Output the [x, y] coordinate of the center of the cell containing the given text.  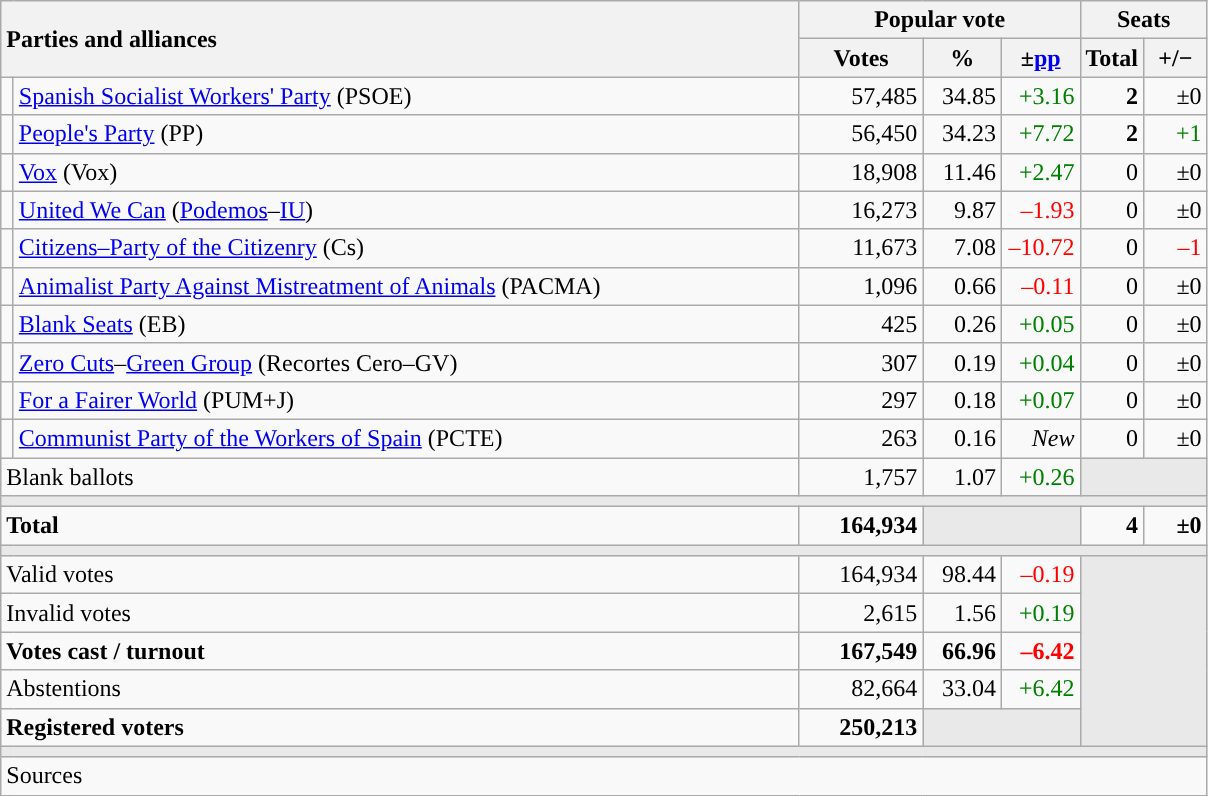
–10.72 [1040, 248]
+0.19 [1040, 613]
Spanish Socialist Workers' Party (PSOE) [406, 96]
–0.11 [1040, 286]
+2.47 [1040, 172]
Blank ballots [400, 477]
–1.93 [1040, 210]
11,673 [861, 248]
2,615 [861, 613]
Invalid votes [400, 613]
–1 [1176, 248]
+0.07 [1040, 400]
297 [861, 400]
Votes [861, 58]
For a Fairer World (PUM+J) [406, 400]
Abstentions [400, 689]
1,096 [861, 286]
±pp [1040, 58]
Communist Party of the Workers of Spain (PCTE) [406, 438]
Registered voters [400, 727]
11.46 [962, 172]
0.16 [962, 438]
+/− [1176, 58]
Votes cast / turnout [400, 651]
–0.19 [1040, 575]
+0.26 [1040, 477]
Citizens–Party of the Citizenry (Cs) [406, 248]
56,450 [861, 134]
+1 [1176, 134]
263 [861, 438]
Parties and alliances [400, 39]
+3.16 [1040, 96]
Zero Cuts–Green Group (Recortes Cero–GV) [406, 362]
New [1040, 438]
66.96 [962, 651]
4 [1112, 526]
9.87 [962, 210]
+6.42 [1040, 689]
167,549 [861, 651]
18,908 [861, 172]
Animalist Party Against Mistreatment of Animals (PACMA) [406, 286]
82,664 [861, 689]
250,213 [861, 727]
% [962, 58]
7.08 [962, 248]
Popular vote [940, 20]
People's Party (PP) [406, 134]
United We Can (Podemos–IU) [406, 210]
–6.42 [1040, 651]
33.04 [962, 689]
Seats [1144, 20]
Sources [604, 776]
34.23 [962, 134]
0.18 [962, 400]
Valid votes [400, 575]
98.44 [962, 575]
16,273 [861, 210]
34.85 [962, 96]
Blank Seats (EB) [406, 324]
0.19 [962, 362]
0.66 [962, 286]
57,485 [861, 96]
+0.05 [1040, 324]
425 [861, 324]
Vox (Vox) [406, 172]
+7.72 [1040, 134]
0.26 [962, 324]
+0.04 [1040, 362]
1,757 [861, 477]
307 [861, 362]
1.56 [962, 613]
1.07 [962, 477]
